Search for the cell housing the specified text and yield its [x, y] center coordinate. 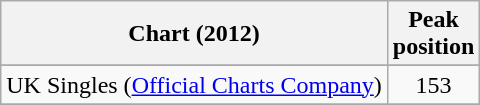
Chart (2012) [194, 34]
Peakposition [433, 34]
UK Singles (Official Charts Company) [194, 85]
153 [433, 85]
